Pinpoint the cell where the given text exists, returning its [x, y] midpoint coordinate. 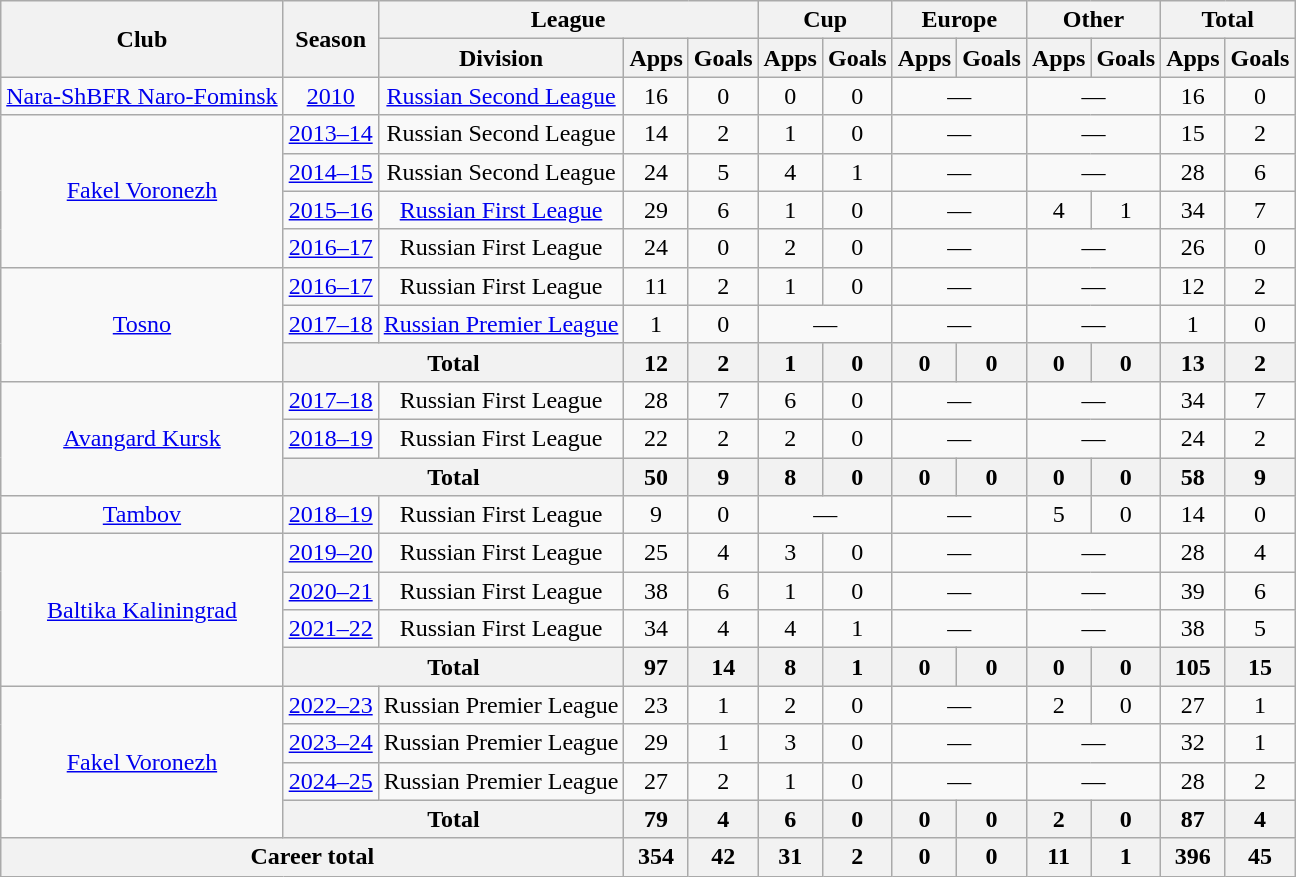
31 [790, 857]
2023–24 [330, 743]
396 [1193, 857]
50 [656, 477]
2010 [330, 96]
Other [1093, 20]
39 [1193, 591]
25 [656, 553]
Baltika Kaliningrad [142, 610]
58 [1193, 477]
Division [501, 58]
Europe [959, 20]
2022–23 [330, 705]
2013–14 [330, 134]
Season [330, 39]
13 [1193, 362]
Nara-ShBFR Naro-Fominsk [142, 96]
Tambov [142, 515]
26 [1193, 248]
Career total [312, 857]
32 [1193, 743]
45 [1260, 857]
Tosno [142, 324]
22 [656, 438]
2020–21 [330, 591]
2019–20 [330, 553]
League [568, 20]
23 [656, 705]
Avangard Kursk [142, 438]
354 [656, 857]
Club [142, 39]
2014–15 [330, 172]
87 [1193, 819]
42 [723, 857]
97 [656, 667]
2021–22 [330, 629]
Cup [825, 20]
105 [1193, 667]
2015–16 [330, 210]
79 [656, 819]
2024–25 [330, 781]
